Output the [x, y] coordinate of the center of the cell containing the given text.  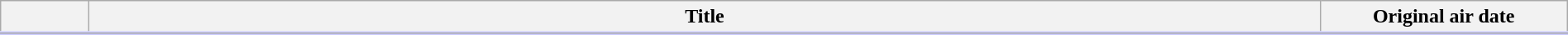
Title [705, 17]
Original air date [1444, 17]
